Return the (x, y) coordinate for the center point of the cell that contains the specified text.  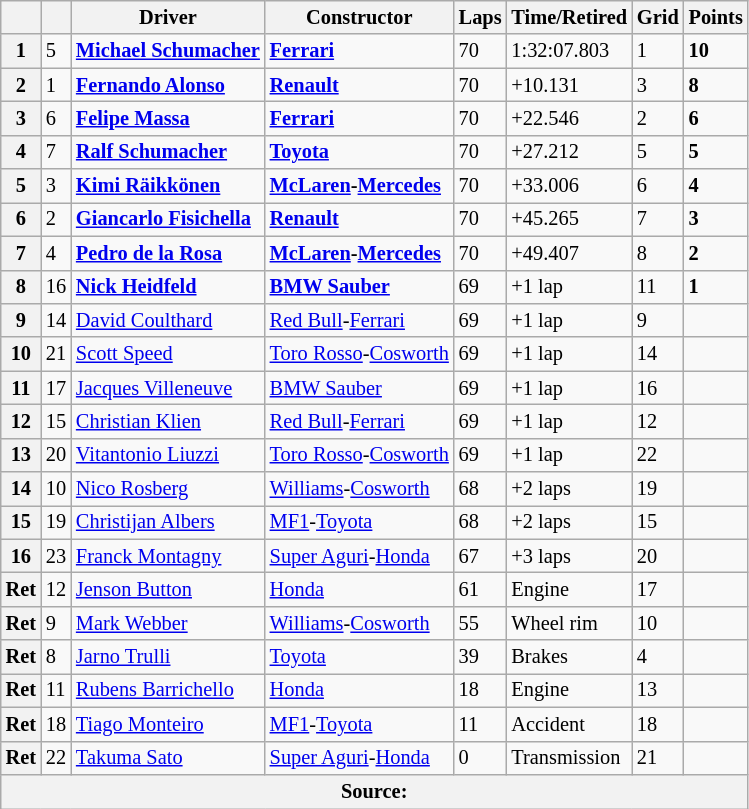
Points (716, 17)
Franck Montagny (168, 556)
Nick Heidfeld (168, 287)
Felipe Massa (168, 118)
Fernando Alonso (168, 85)
Pedro de la Rosa (168, 253)
39 (480, 657)
+33.006 (569, 186)
Jenson Button (168, 589)
Giancarlo Fisichella (168, 219)
+49.407 (569, 253)
Laps (480, 17)
Mark Webber (168, 623)
+27.212 (569, 152)
Vitantonio Liuzzi (168, 455)
+10.131 (569, 85)
Time/Retired (569, 17)
1:32:07.803 (569, 51)
+22.546 (569, 118)
Christian Klien (168, 421)
Scott Speed (168, 354)
Christijan Albers (168, 522)
Brakes (569, 657)
61 (480, 589)
Nico Rosberg (168, 489)
55 (480, 623)
Driver (168, 17)
Grid (658, 17)
Tiago Monteiro (168, 724)
23 (56, 556)
Jacques Villeneuve (168, 388)
+45.265 (569, 219)
Kimi Räikkönen (168, 186)
Transmission (569, 758)
67 (480, 556)
Michael Schumacher (168, 51)
Rubens Barrichello (168, 690)
Accident (569, 724)
+3 laps (569, 556)
Jarno Trulli (168, 657)
Wheel rim (569, 623)
0 (480, 758)
Ralf Schumacher (168, 152)
David Coulthard (168, 320)
Takuma Sato (168, 758)
Source: (374, 791)
Constructor (360, 17)
